Provide the (X, Y) coordinate of the cell's center where the given text is located.  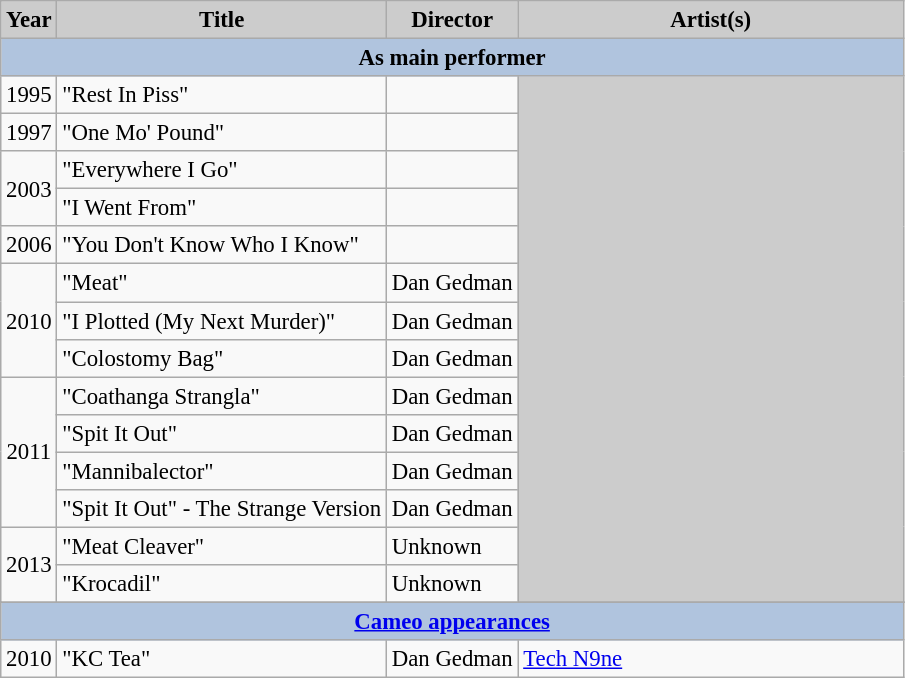
"Everywhere I Go" (222, 170)
"Colostomy Bag" (222, 358)
1997 (29, 133)
"Krocadil" (222, 584)
Cameo appearances (452, 621)
"KC Tea" (222, 659)
"Rest In Piss" (222, 95)
"I Went From" (222, 208)
"Meat" (222, 283)
"Spit It Out" (222, 433)
Tech N9ne (711, 659)
2011 (29, 452)
2013 (29, 564)
Title (222, 20)
"You Don't Know Who I Know" (222, 245)
"Coathanga Strangla" (222, 396)
"Spit It Out" - The Strange Version (222, 509)
As main performer (452, 58)
2006 (29, 245)
"Meat Cleaver" (222, 546)
"Mannibalector" (222, 471)
1995 (29, 95)
Director (452, 20)
Artist(s) (711, 20)
Year (29, 20)
2003 (29, 188)
"I Plotted (My Next Murder)" (222, 321)
"One Mo' Pound" (222, 133)
